Return (x, y) of the center of cell containing provided text 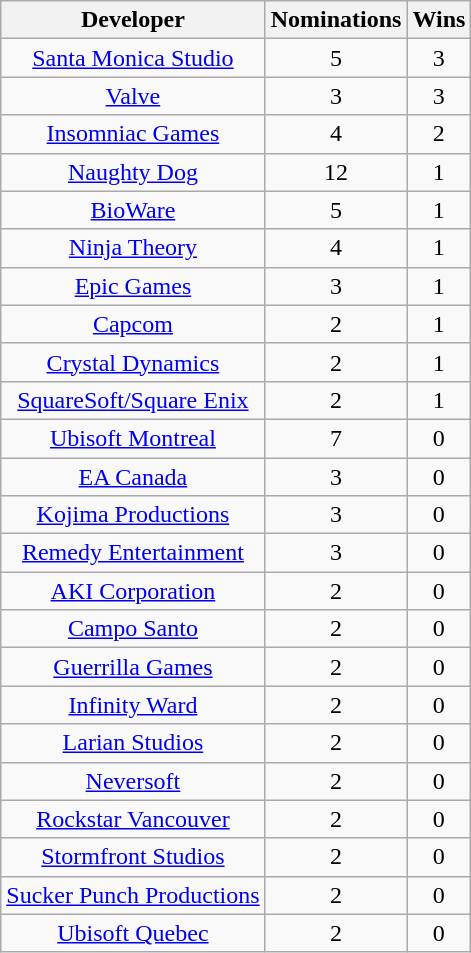
Capcom (133, 324)
Crystal Dynamics (133, 362)
Nominations (336, 20)
Campo Santo (133, 629)
Ubisoft Quebec (133, 933)
EA Canada (133, 477)
Insomniac Games (133, 134)
Larian Studios (133, 743)
Neversoft (133, 781)
SquareSoft/Square Enix (133, 400)
Guerrilla Games (133, 667)
Naughty Dog (133, 172)
7 (336, 438)
Developer (133, 20)
Santa Monica Studio (133, 58)
Remedy Entertainment (133, 553)
Wins (439, 20)
BioWare (133, 210)
Kojima Productions (133, 515)
Ubisoft Montreal (133, 438)
Epic Games (133, 286)
Infinity Ward (133, 705)
Ninja Theory (133, 248)
Stormfront Studios (133, 857)
Valve (133, 96)
AKI Corporation (133, 591)
12 (336, 172)
Rockstar Vancouver (133, 819)
Sucker Punch Productions (133, 895)
